Locate the cell with the specified text and output its (x, y) center coordinate. 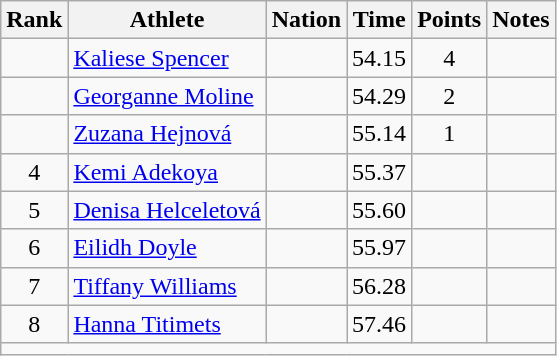
2 (450, 96)
55.60 (380, 210)
Denisa Helceletová (167, 210)
54.29 (380, 96)
Nation (306, 20)
8 (34, 324)
Athlete (167, 20)
Georganne Moline (167, 96)
54.15 (380, 58)
7 (34, 286)
Points (450, 20)
6 (34, 248)
Kemi Adekoya (167, 172)
5 (34, 210)
Zuzana Hejnová (167, 134)
Hanna Titimets (167, 324)
Notes (521, 20)
Rank (34, 20)
55.97 (380, 248)
57.46 (380, 324)
Tiffany Williams (167, 286)
1 (450, 134)
Time (380, 20)
Kaliese Spencer (167, 58)
55.37 (380, 172)
55.14 (380, 134)
Eilidh Doyle (167, 248)
56.28 (380, 286)
